Capture the cell that displays the provided text and extract its [x, y] central coordinate. 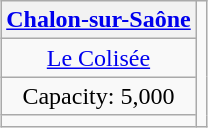
Capacity: 5,000 [99, 96]
Chalon-sur-Saône [99, 20]
Le Colisée [99, 58]
